Return the (x, y) coordinate for the center point of the cell that contains the specified text.  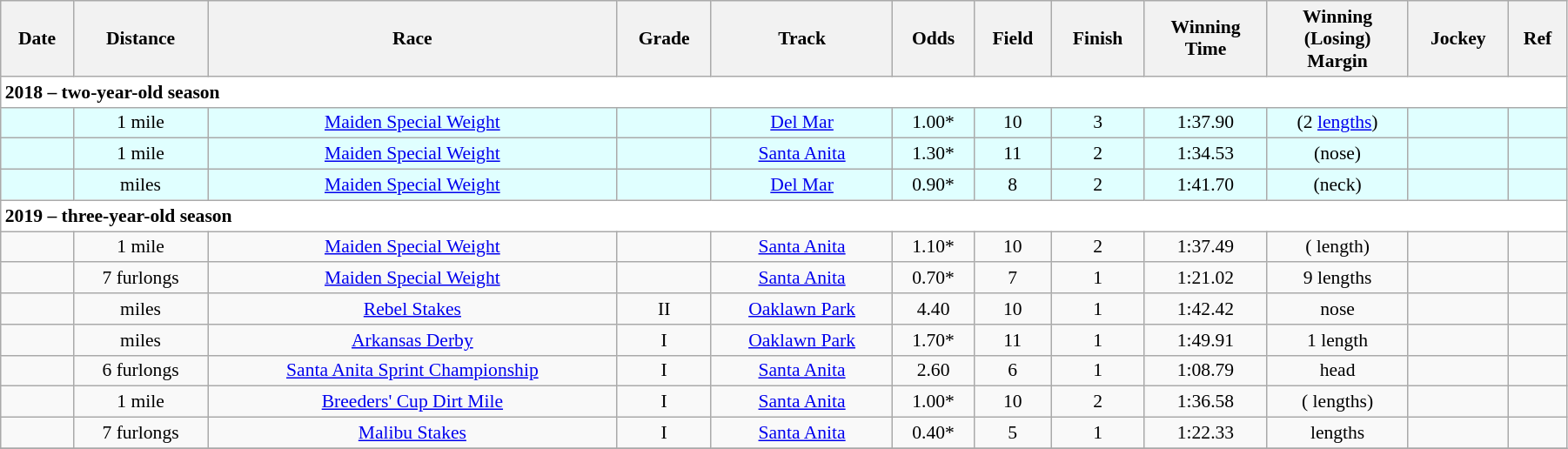
Jockey (1458, 38)
0.40* (933, 433)
head (1337, 371)
1:41.70 (1206, 185)
( lengths) (1337, 402)
1.10* (933, 247)
Malibu Stakes (412, 433)
1:37.49 (1206, 247)
1:34.53 (1206, 154)
(nose) (1337, 154)
lengths (1337, 433)
0.70* (933, 278)
2.60 (933, 371)
1:42.42 (1206, 309)
3 (1097, 123)
1.30* (933, 154)
6 (1013, 371)
( length) (1337, 247)
1:36.58 (1206, 402)
Arkansas Derby (412, 340)
Race (412, 38)
Distance (140, 38)
Rebel Stakes (412, 309)
6 furlongs (140, 371)
Winning(Losing)Margin (1337, 38)
Odds (933, 38)
Date (37, 38)
nose (1337, 309)
1:21.02 (1206, 278)
5 (1013, 433)
WinningTime (1206, 38)
1 length (1337, 340)
1.70* (933, 340)
Field (1013, 38)
1:08.79 (1206, 371)
0.90* (933, 185)
2018 – two-year-old season (784, 92)
Grade (664, 38)
(neck) (1337, 185)
1:37.90 (1206, 123)
Track (802, 38)
2019 – three-year-old season (784, 216)
4.40 (933, 309)
1:49.91 (1206, 340)
9 lengths (1337, 278)
(2 lengths) (1337, 123)
Finish (1097, 38)
1:22.33 (1206, 433)
7 (1013, 278)
II (664, 309)
Ref (1538, 38)
8 (1013, 185)
Santa Anita Sprint Championship (412, 371)
Breeders' Cup Dirt Mile (412, 402)
